Locate the cell with the specified text and output its (X, Y) center coordinate. 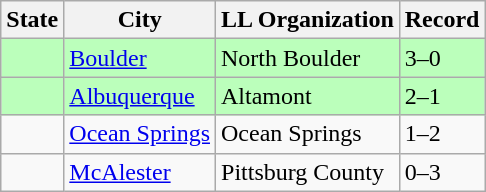
1–2 (442, 134)
3–0 (442, 58)
North Boulder (308, 58)
Record (442, 20)
Albuquerque (140, 96)
0–3 (442, 172)
McAlester (140, 172)
2–1 (442, 96)
LL Organization (308, 20)
Boulder (140, 58)
Pittsburg County (308, 172)
Altamont (308, 96)
City (140, 20)
State (32, 20)
